Output the [X, Y] coordinate of the center of the cell containing the given text.  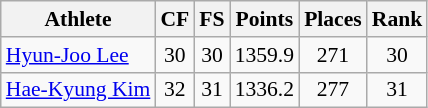
Athlete [78, 19]
271 [333, 55]
1359.9 [264, 55]
Points [264, 19]
CF [174, 19]
Hyun-Joo Lee [78, 55]
32 [174, 90]
Rank [398, 19]
277 [333, 90]
FS [212, 19]
1336.2 [264, 90]
Hae-Kyung Kim [78, 90]
Places [333, 19]
